Determine the [x, y] coordinate at the center of the cell enclosing the given text.  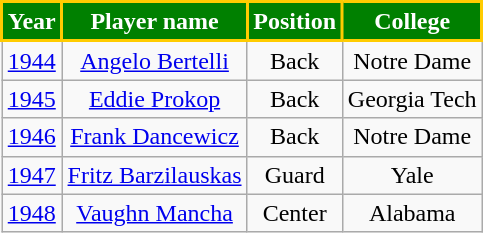
Angelo Bertelli [154, 60]
Position [294, 22]
Center [294, 213]
Yale [412, 175]
Player name [154, 22]
1944 [32, 60]
1947 [32, 175]
Fritz Barzilauskas [154, 175]
Georgia Tech [412, 99]
Eddie Prokop [154, 99]
1945 [32, 99]
Alabama [412, 213]
Guard [294, 175]
1948 [32, 213]
Vaughn Mancha [154, 213]
College [412, 22]
Year [32, 22]
Frank Dancewicz [154, 137]
1946 [32, 137]
